Capture the cell that displays the provided text and extract its [X, Y] central coordinate. 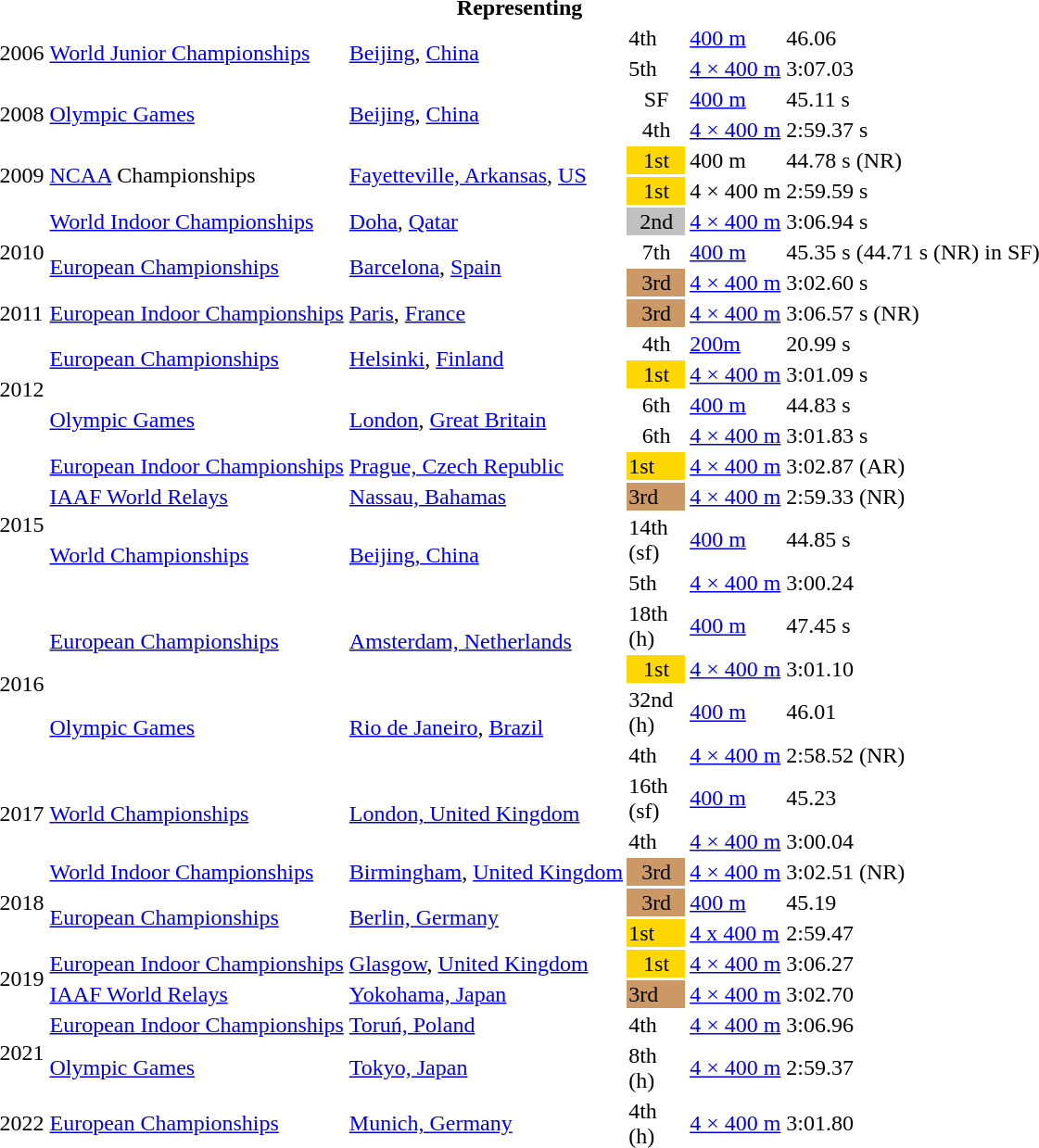
Glasgow, United Kingdom [486, 964]
Barcelona, Spain [486, 267]
7th [656, 252]
Berlin, Germany [486, 917]
Yokohama, Japan [486, 994]
Paris, France [486, 313]
Fayetteville, Arkansas, US [486, 176]
Rio de Janeiro, Brazil [486, 727]
4 x 400 m [736, 933]
London, Great Britain [486, 421]
32nd (h) [656, 712]
Nassau, Bahamas [486, 497]
Amsterdam, Netherlands [486, 641]
Tokyo, Japan [486, 1067]
Doha, Qatar [486, 221]
Toruń, Poland [486, 1025]
SF [656, 99]
200m [736, 344]
World Junior Championships [196, 54]
Prague, Czech Republic [486, 466]
18th (h) [656, 626]
Birmingham, United Kingdom [486, 872]
8th (h) [656, 1067]
16th (sf) [656, 799]
Helsinki, Finland [486, 360]
2nd [656, 221]
London, United Kingdom [486, 814]
NCAA Championships [196, 176]
14th (sf) [656, 539]
